Search for the cell housing the specified text and yield its [x, y] center coordinate. 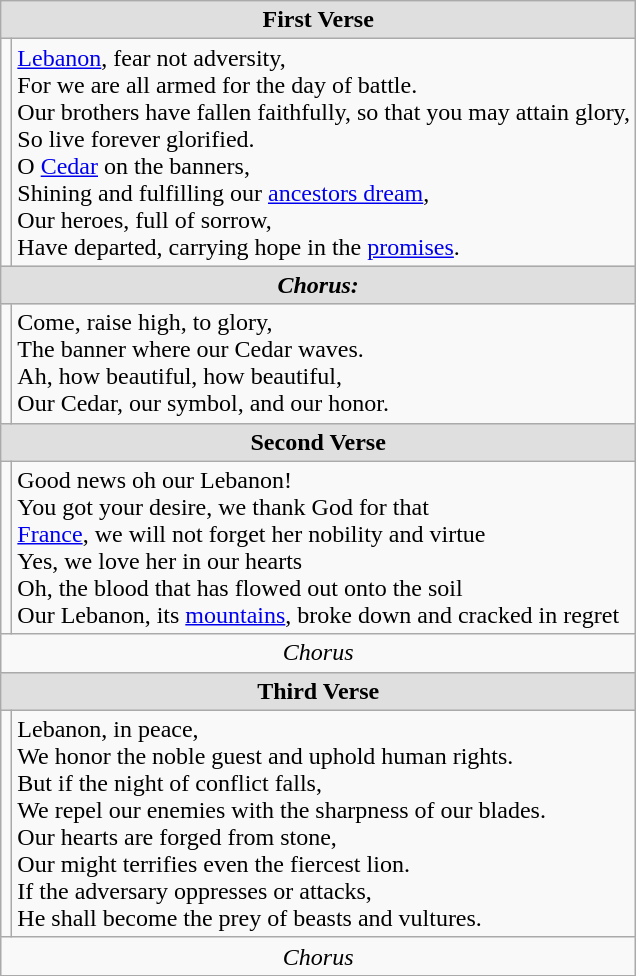
Come, raise high, to glory,The banner where our Cedar waves.Ah, how beautiful, how beautiful,Our Cedar, our symbol, and our honor. [324, 364]
Chorus: [318, 285]
First Verse [318, 20]
Second Verse [318, 442]
Third Verse [318, 691]
